Determine the [X, Y] coordinate at the center of the cell enclosing the given text.  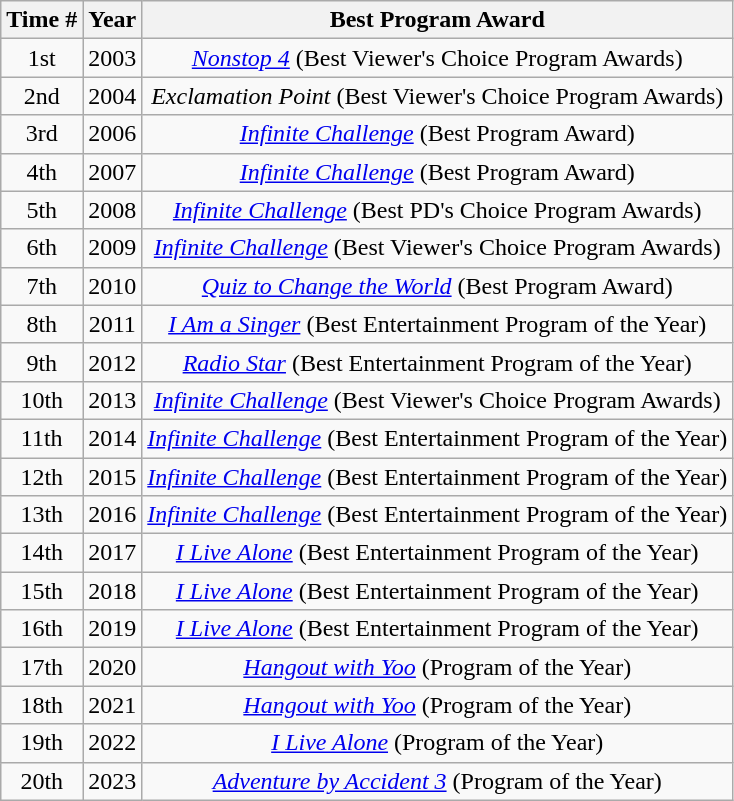
Year [112, 20]
Nonstop 4 (Best Viewer's Choice Program Awards) [438, 58]
2020 [112, 667]
2003 [112, 58]
2007 [112, 172]
2013 [112, 400]
8th [42, 324]
13th [42, 515]
2016 [112, 515]
2nd [42, 96]
2011 [112, 324]
2015 [112, 477]
Radio Star (Best Entertainment Program of the Year) [438, 362]
2018 [112, 591]
2019 [112, 629]
12th [42, 477]
11th [42, 438]
I Am a Singer (Best Entertainment Program of the Year) [438, 324]
Quiz to Change the World (Best Program Award) [438, 286]
2006 [112, 134]
5th [42, 210]
2021 [112, 705]
Infinite Challenge (Best PD's Choice Program Awards) [438, 210]
Best Program Award [438, 20]
Adventure by Accident 3 (Program of the Year) [438, 781]
6th [42, 248]
2009 [112, 248]
14th [42, 553]
16th [42, 629]
2008 [112, 210]
3rd [42, 134]
I Live Alone (Program of the Year) [438, 743]
2004 [112, 96]
17th [42, 667]
9th [42, 362]
7th [42, 286]
2023 [112, 781]
2017 [112, 553]
15th [42, 591]
10th [42, 400]
1st [42, 58]
2022 [112, 743]
2012 [112, 362]
18th [42, 705]
2010 [112, 286]
2014 [112, 438]
Exclamation Point (Best Viewer's Choice Program Awards) [438, 96]
Time # [42, 20]
4th [42, 172]
20th [42, 781]
19th [42, 743]
